Output the [x, y] coordinate of the center of the cell containing the given text.  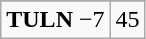
TULN −7 [56, 20]
45 [128, 20]
